Pinpoint the cell where the given text exists, returning its [x, y] midpoint coordinate. 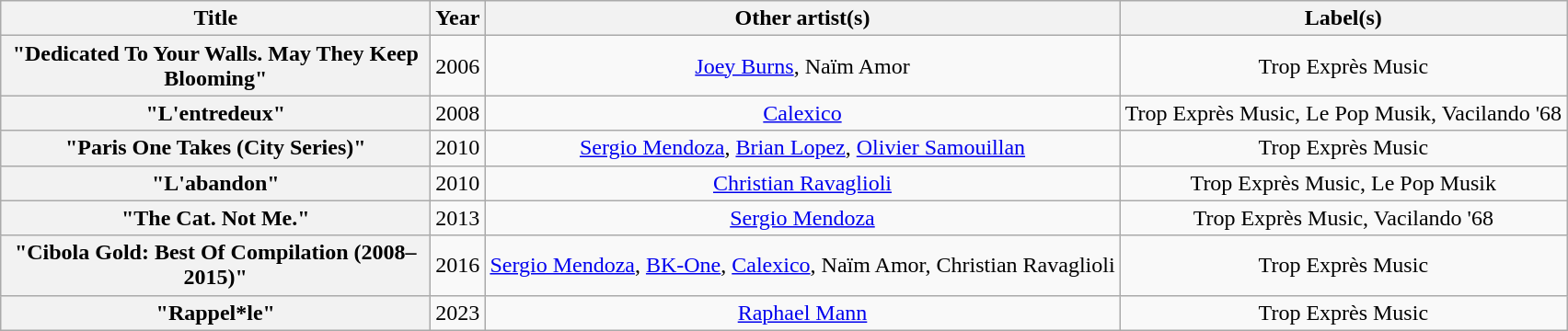
2006 [458, 66]
"Rappel*le" [215, 313]
"Cibola Gold: Best Of Compilation (2008–2015)" [215, 265]
Year [458, 18]
"Paris One Takes (City Series)" [215, 148]
"Dedicated To Your Walls. May They Keep Blooming" [215, 66]
"L'entredeux" [215, 113]
Raphael Mann [802, 313]
Christian Ravaglioli [802, 183]
Trop Exprès Music, Vacilando '68 [1343, 218]
Trop Exprès Music, Le Pop Musik [1343, 183]
Trop Exprès Music, Le Pop Musik, Vacilando '68 [1343, 113]
2023 [458, 313]
Title [215, 18]
Sergio Mendoza [802, 218]
2016 [458, 265]
Calexico [802, 113]
2013 [458, 218]
"The Cat. Not Me." [215, 218]
Sergio Mendoza, Brian Lopez, Olivier Samouillan [802, 148]
Label(s) [1343, 18]
Other artist(s) [802, 18]
Joey Burns, Naïm Amor [802, 66]
"L'abandon" [215, 183]
Sergio Mendoza, BK-One, Calexico, Naïm Amor, Christian Ravaglioli [802, 265]
2008 [458, 113]
